Detect which cell encompasses the target text, then output its [X, Y] center coordinate. 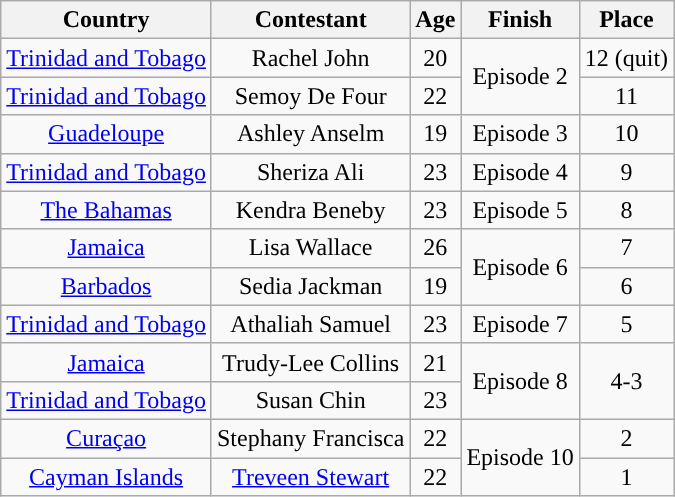
Cayman Islands [106, 477]
Contestant [310, 20]
8 [626, 210]
26 [436, 248]
12 (quit) [626, 58]
Episode 6 [520, 267]
Episode 3 [520, 134]
5 [626, 324]
Finish [520, 20]
20 [436, 58]
6 [626, 286]
7 [626, 248]
Episode 10 [520, 457]
9 [626, 172]
Episode 4 [520, 172]
21 [436, 362]
10 [626, 134]
The Bahamas [106, 210]
Episode 5 [520, 210]
Age [436, 20]
Country [106, 20]
Stephany Francisca [310, 438]
Sheriza Ali [310, 172]
Susan Chin [310, 400]
Kendra Beneby [310, 210]
Trudy-Lee Collins [310, 362]
Episode 8 [520, 381]
Barbados [106, 286]
4-3 [626, 381]
Treveen Stewart [310, 477]
Guadeloupe [106, 134]
Sedia Jackman [310, 286]
1 [626, 477]
11 [626, 96]
Lisa Wallace [310, 248]
Episode 2 [520, 77]
Semoy De Four [310, 96]
2 [626, 438]
Curaçao [106, 438]
Rachel John [310, 58]
Place [626, 20]
Episode 7 [520, 324]
Ashley Anselm [310, 134]
Athaliah Samuel [310, 324]
